For the text-containing cell, return its midpoint in [X, Y] coordinate format. 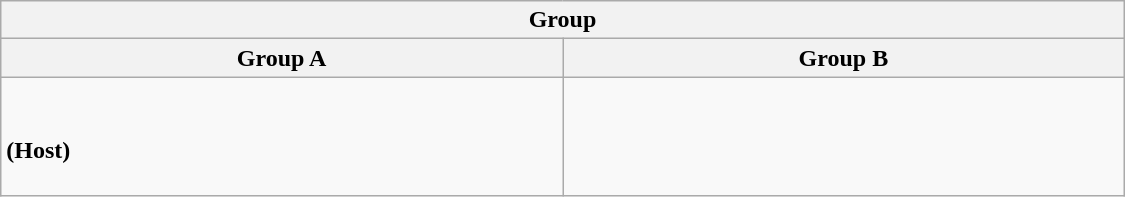
Group A [282, 58]
Group B [843, 58]
Group [563, 20]
(Host) [282, 136]
